From the cell containing the given text, extract its center point as (X, Y) coordinate. 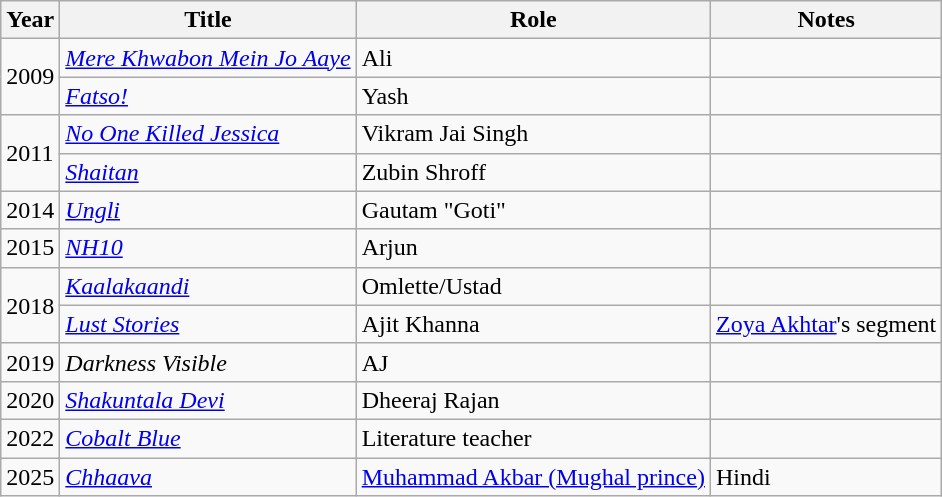
Lust Stories (208, 324)
2009 (30, 77)
Ali (533, 58)
Gautam "Goti" (533, 210)
Dheeraj Rajan (533, 400)
NH10 (208, 248)
2011 (30, 153)
Notes (826, 20)
Title (208, 20)
2025 (30, 477)
Fatso! (208, 96)
Vikram Jai Singh (533, 134)
Omlette/Ustad (533, 286)
Shakuntala Devi (208, 400)
Hindi (826, 477)
Kaalakaandi (208, 286)
Chhaava (208, 477)
Role (533, 20)
Muhammad Akbar (Mughal prince) (533, 477)
Ungli (208, 210)
Darkness Visible (208, 362)
Zoya Akhtar's segment (826, 324)
Literature teacher (533, 438)
2022 (30, 438)
Cobalt Blue (208, 438)
AJ (533, 362)
No One Killed Jessica (208, 134)
Ajit Khanna (533, 324)
Shaitan (208, 172)
2019 (30, 362)
Year (30, 20)
2020 (30, 400)
Zubin Shroff (533, 172)
2015 (30, 248)
Mere Khwabon Mein Jo Aaye (208, 58)
2018 (30, 305)
2014 (30, 210)
Yash (533, 96)
Arjun (533, 248)
